For the text-containing cell, return its midpoint in [X, Y] coordinate format. 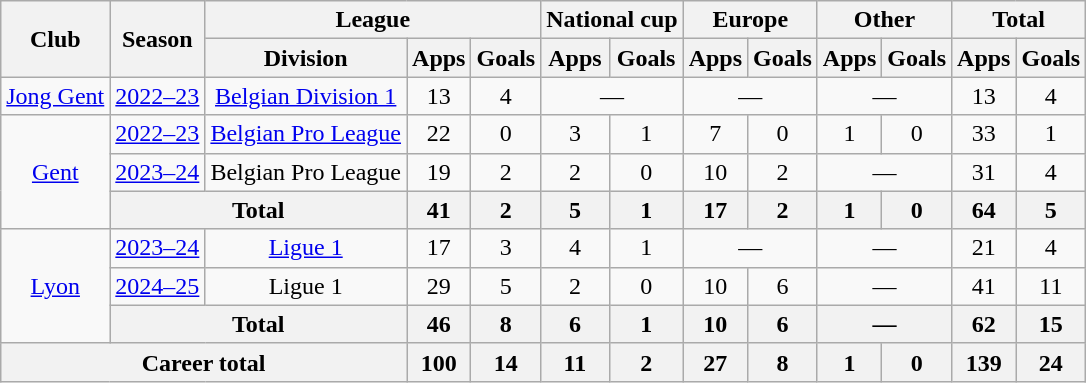
Club [56, 39]
24 [1051, 362]
139 [984, 362]
2024–25 [158, 286]
29 [439, 286]
21 [984, 248]
Season [158, 39]
Career total [204, 362]
Belgian Division 1 [306, 96]
62 [984, 324]
46 [439, 324]
27 [715, 362]
22 [439, 134]
Gent [56, 172]
7 [715, 134]
Jong Gent [56, 96]
14 [506, 362]
Lyon [56, 286]
Europe [750, 20]
League [373, 20]
19 [439, 172]
National cup [612, 20]
Division [306, 58]
64 [984, 210]
Other [884, 20]
33 [984, 134]
100 [439, 362]
31 [984, 172]
15 [1051, 324]
